Scan for the cell matching the given text and deliver its (x, y) coordinate at center. 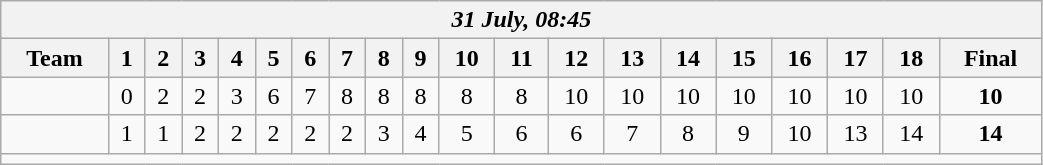
17 (856, 58)
31 July, 08:45 (522, 20)
11 (522, 58)
0 (126, 96)
16 (800, 58)
Final (990, 58)
18 (911, 58)
12 (576, 58)
Team (55, 58)
15 (744, 58)
